Detect which cell encompasses the target text, then output its [X, Y] center coordinate. 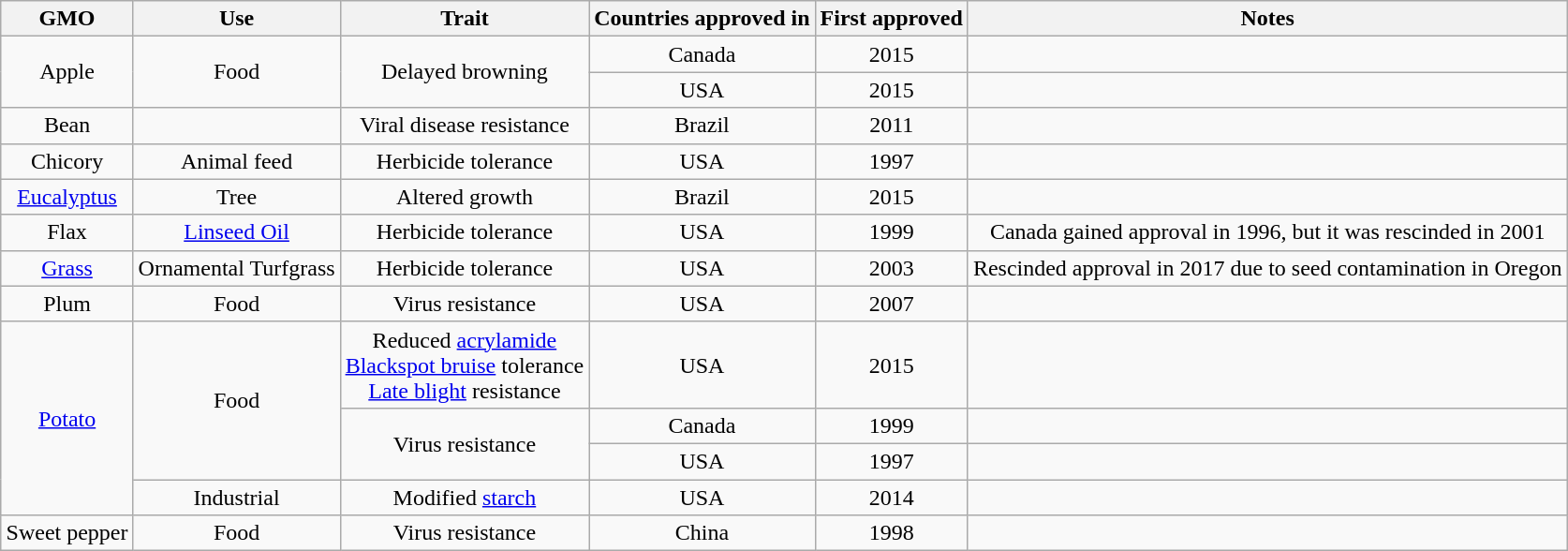
Plum [67, 304]
Industrial [236, 498]
Flax [67, 232]
Delayed browning [465, 72]
Altered growth [465, 197]
Animal feed [236, 161]
2014 [892, 498]
Trait [465, 19]
Notes [1267, 19]
Bean [67, 126]
Ornamental Turfgrass [236, 268]
2007 [892, 304]
Modified starch [465, 498]
Countries approved in [703, 19]
Viral disease resistance [465, 126]
Rescinded approval in 2017 due to seed contamination in Oregon [1267, 268]
GMO [67, 19]
Sweet pepper [67, 533]
China [703, 533]
First approved [892, 19]
Eucalyptus [67, 197]
Grass [67, 268]
Potato [67, 418]
1998 [892, 533]
Use [236, 19]
Linseed Oil [236, 232]
Chicory [67, 161]
Tree [236, 197]
Reduced acrylamideBlackspot bruise toleranceLate blight resistance [465, 365]
2003 [892, 268]
Canada gained approval in 1996, but it was rescinded in 2001 [1267, 232]
Apple [67, 72]
2011 [892, 126]
